Scan for the cell matching the given text and deliver its (x, y) coordinate at center. 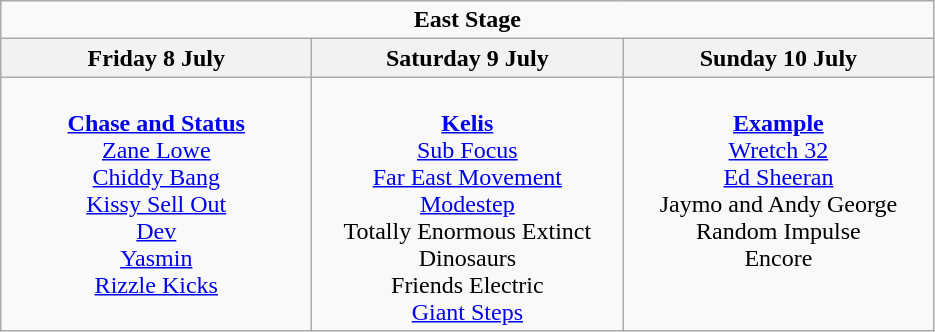
Kelis Sub Focus Far East Movement Modestep Totally Enormous Extinct Dinosaurs Friends Electric Giant Steps (468, 204)
Example Wretch 32 Ed Sheeran Jaymo and Andy George Random Impulse Encore (778, 204)
Saturday 9 July (468, 58)
Sunday 10 July (778, 58)
Chase and Status Zane Lowe Chiddy Bang Kissy Sell Out Dev Yasmin Rizzle Kicks (156, 204)
East Stage (468, 20)
Friday 8 July (156, 58)
